For the text-containing cell, return its midpoint in [x, y] coordinate format. 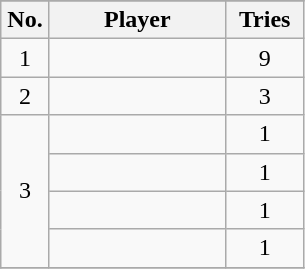
Player [137, 20]
Tries [264, 20]
2 [26, 96]
No. [26, 20]
9 [264, 58]
